Provide the (X, Y) coordinate of the cell's center where the given text is located.  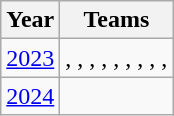
2023 (30, 58)
, , , , , , , , , (116, 58)
Year (30, 20)
2024 (30, 96)
Teams (116, 20)
